For the text-containing cell, return its midpoint in (x, y) coordinate format. 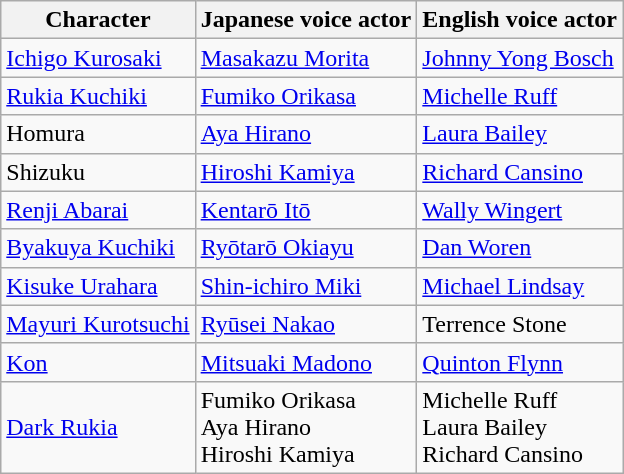
Kentarō Itō (306, 210)
Quinton Flynn (520, 362)
Ichigo Kurosaki (98, 58)
Richard Cansino (520, 172)
Michelle Ruff (520, 96)
English voice actor (520, 20)
Masakazu Morita (306, 58)
Ryōtarō Okiayu (306, 248)
Renji Abarai (98, 210)
Aya Hirano (306, 134)
Kisuke Urahara (98, 286)
Johnny Yong Bosch (520, 58)
Mitsuaki Madono (306, 362)
Laura Bailey (520, 134)
Mayuri Kurotsuchi (98, 324)
Rukia Kuchiki (98, 96)
Homura (98, 134)
Japanese voice actor (306, 20)
Michael Lindsay (520, 286)
Fumiko OrikasaAya HiranoHiroshi Kamiya (306, 427)
Kon (98, 362)
Character (98, 20)
Shizuku (98, 172)
Byakuya Kuchiki (98, 248)
Dan Woren (520, 248)
Terrence Stone (520, 324)
Michelle RuffLaura BaileyRichard Cansino (520, 427)
Hiroshi Kamiya (306, 172)
Ryūsei Nakao (306, 324)
Dark Rukia (98, 427)
Wally Wingert (520, 210)
Shin-ichiro Miki (306, 286)
Fumiko Orikasa (306, 96)
